Detect which cell encompasses the target text, then output its [x, y] center coordinate. 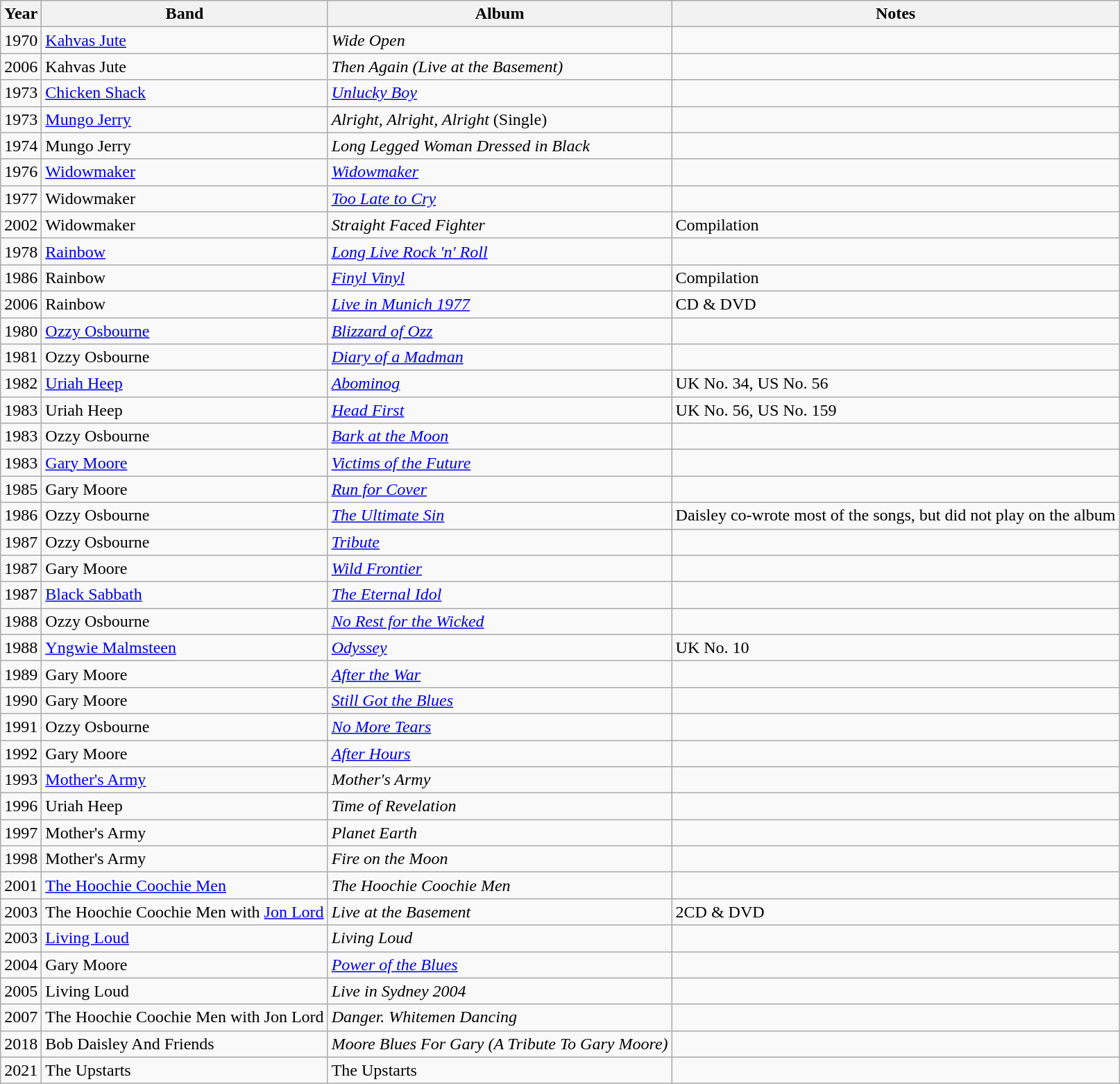
Run for Cover [500, 489]
Chicken Shack [185, 93]
2004 [21, 965]
1981 [21, 357]
UK No. 56, US No. 159 [895, 410]
1985 [21, 489]
Band [185, 14]
Notes [895, 14]
Straight Faced Fighter [500, 225]
Head First [500, 410]
Tribute [500, 542]
Still Got the Blues [500, 700]
Wide Open [500, 40]
1997 [21, 833]
Finyl Vinyl [500, 278]
Black Sabbath [185, 595]
Danger. Whitemen Dancing [500, 1017]
Live in Sydney 2004 [500, 991]
The Ultimate Sin [500, 516]
2007 [21, 1017]
1993 [21, 780]
2018 [21, 1044]
After the War [500, 674]
Time of Revelation [500, 806]
1989 [21, 674]
Power of the Blues [500, 965]
1977 [21, 198]
1976 [21, 172]
Bark at the Moon [500, 437]
Bob Daisley And Friends [185, 1044]
Yngwie Malmsteen [185, 647]
2002 [21, 225]
Moore Blues For Gary (A Tribute To Gary Moore) [500, 1044]
After Hours [500, 753]
Year [21, 14]
UK No. 34, US No. 56 [895, 384]
Abominog [500, 384]
1992 [21, 753]
Odyssey [500, 647]
1980 [21, 331]
2CD & DVD [895, 912]
Then Again (Live at the Basement) [500, 67]
2001 [21, 886]
Alright, Alright, Alright (Single) [500, 119]
Diary of a Madman [500, 357]
1978 [21, 251]
1974 [21, 146]
2021 [21, 1070]
CD & DVD [895, 304]
1970 [21, 40]
UK No. 10 [895, 647]
Victims of the Future [500, 463]
Wild Frontier [500, 568]
2005 [21, 991]
The Eternal Idol [500, 595]
1991 [21, 727]
Long Live Rock 'n' Roll [500, 251]
1990 [21, 700]
No Rest for the Wicked [500, 621]
Fire on the Moon [500, 859]
Too Late to Cry [500, 198]
Planet Earth [500, 833]
1996 [21, 806]
Live in Munich 1977 [500, 304]
Long Legged Woman Dressed in Black [500, 146]
1998 [21, 859]
Blizzard of Ozz [500, 331]
Album [500, 14]
Daisley co-wrote most of the songs, but did not play on the album [895, 516]
No More Tears [500, 727]
Live at the Basement [500, 912]
1982 [21, 384]
Unlucky Boy [500, 93]
